Return (x, y) of the center of cell containing provided text 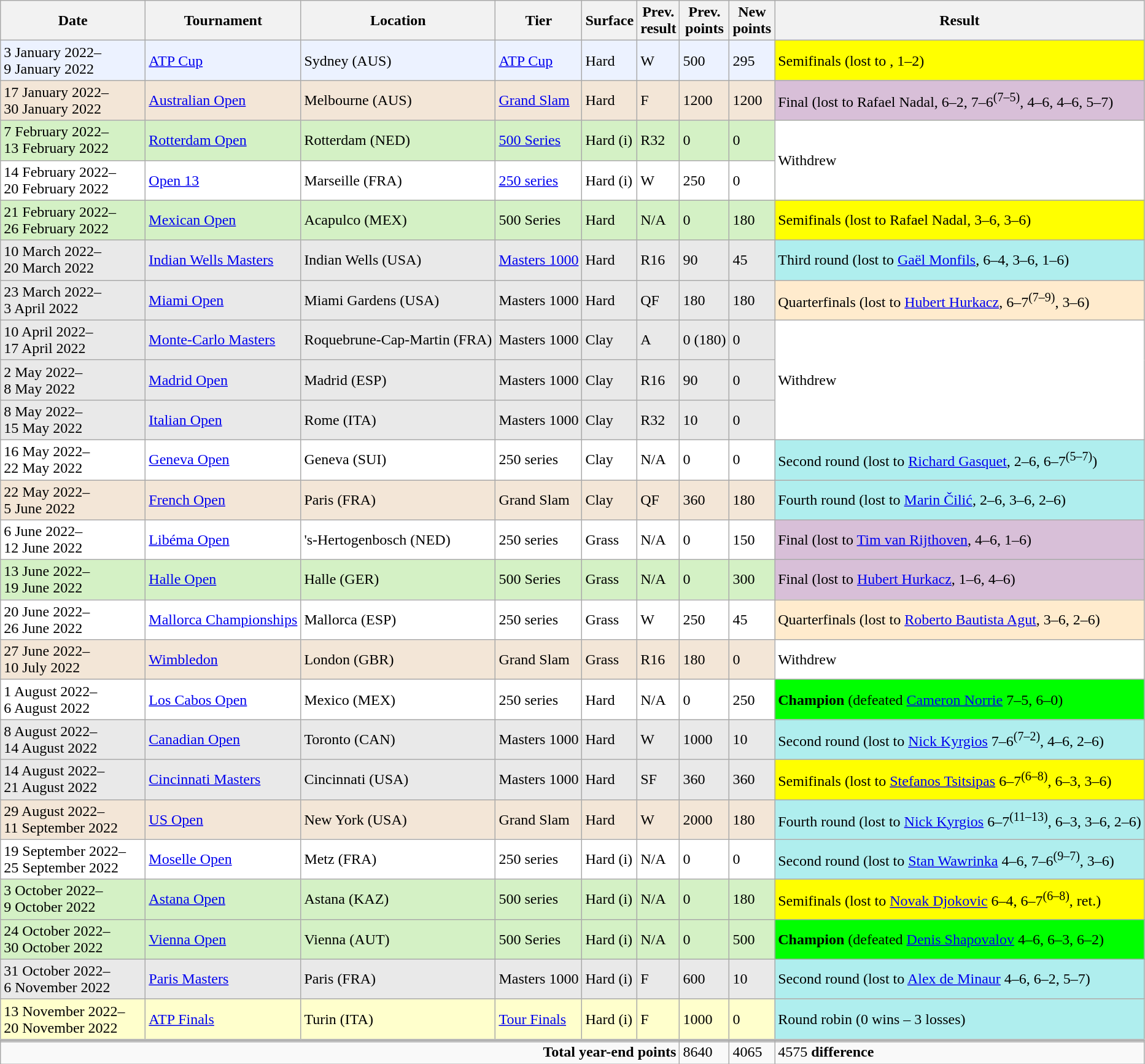
21 February 2022–26 February 2022 (73, 220)
Geneva (SUI) (398, 459)
Surface (610, 21)
3 January 2022– 9 January 2022 (73, 60)
New York (USA) (398, 819)
Miami Gardens (USA) (398, 300)
0 (180) (705, 340)
Rome (ITA) (398, 420)
Halle (GER) (398, 580)
SF (658, 780)
300 (752, 580)
Marseille (FRA) (398, 181)
Second round (lost to Stan Wawrinka 4–6, 7–6(9–7), 3–6) (960, 860)
8 August 2022–14 August 2022 (73, 739)
295 (752, 60)
Indian Wells Masters (223, 260)
Vienna Open (223, 939)
13 November 2022–20 November 2022 (73, 1019)
Final (lost to Tim van Rijthoven, 4–6, 1–6) (960, 540)
's-Hertogenbosch (NED) (398, 540)
London (GBR) (398, 659)
Madrid (ESP) (398, 379)
Newpoints (752, 21)
20 June 2022–26 June 2022 (73, 620)
Round robin (0 wins – 3 losses) (960, 1019)
Canadian Open (223, 739)
Libéma Open (223, 540)
24 October 2022–30 October 2022 (73, 939)
14 February 2022–20 February 2022 (73, 181)
Roquebrune-Cap-Martin (FRA) (398, 340)
Miami Open (223, 300)
Final (lost to Rafael Nadal, 6–2, 7–6(7–5), 4–6, 4–6, 5–7) (960, 101)
6 June 2022–12 June 2022 (73, 540)
Semifinals (lost to Novak Djokovic 6–4, 6–7(6–8), ret.) (960, 899)
Champion (defeated Denis Shapovalov 4–6, 6–3, 6–2) (960, 939)
Third round (lost to Gaël Monfils, 6–4, 3–6, 1–6) (960, 260)
Prev.points (705, 21)
4575 difference (960, 1052)
Monte-Carlo Masters (223, 340)
4065 (752, 1052)
Astana Open (223, 899)
Mexican Open (223, 220)
150 (752, 540)
Prev.result (658, 21)
Fourth round (lost to Nick Kyrgios 6–7(11–13), 6–3, 3–6, 2–6) (960, 819)
Paris Masters (223, 979)
Italian Open (223, 420)
14 August 2022–21 August 2022 (73, 780)
Mallorca (ESP) (398, 620)
17 January 2022–30 January 2022 (73, 101)
Fourth round (lost to Marin Čilić, 2–6, 3–6, 2–6) (960, 500)
Halle Open (223, 580)
Cincinnati (USA) (398, 780)
10 March 2022–20 March 2022 (73, 260)
Turin (ITA) (398, 1019)
3 October 2022–9 October 2022 (73, 899)
Semifinals (lost to Rafael Nadal, 3–6, 3–6) (960, 220)
Rotterdam Open (223, 140)
Sydney (AUS) (398, 60)
French Open (223, 500)
US Open (223, 819)
2000 (705, 819)
Final (lost to Hubert Hurkacz, 1–6, 4–6) (960, 580)
ATP Finals (223, 1019)
Semifinals (lost to , 1–2) (960, 60)
16 May 2022–22 May 2022 (73, 459)
Result (960, 21)
Metz (FRA) (398, 860)
Cincinnati Masters (223, 780)
31 October 2022–6 November 2022 (73, 979)
10 April 2022–17 April 2022 (73, 340)
Vienna (AUT) (398, 939)
Moselle Open (223, 860)
Total year-end points (340, 1052)
2 May 2022–8 May 2022 (73, 379)
600 (705, 979)
8640 (705, 1052)
Tour Finals (539, 1019)
Melbourne (AUS) (398, 101)
19 September 2022–25 September 2022 (73, 860)
Rotterdam (NED) (398, 140)
Australian Open (223, 101)
22 May 2022–5 June 2022 (73, 500)
Second round (lost to Richard Gasquet, 2–6, 6–7(5–7)) (960, 459)
Tournament (223, 21)
Champion (defeated Cameron Norrie 7–5, 6–0) (960, 700)
1 August 2022–6 August 2022 (73, 700)
Los Cabos Open (223, 700)
Toronto (CAN) (398, 739)
Second round (lost to Alex de Minaur 4–6, 6–2, 5–7) (960, 979)
A (658, 340)
Open 13 (223, 181)
Wimbledon (223, 659)
Astana (KAZ) (398, 899)
Indian Wells (USA) (398, 260)
8 May 2022–15 May 2022 (73, 420)
7 February 2022–13 February 2022 (73, 140)
Tier (539, 21)
Geneva Open (223, 459)
27 June 2022–10 July 2022 (73, 659)
Quarterfinals (lost to Roberto Bautista Agut, 3–6, 2–6) (960, 620)
Date (73, 21)
Madrid Open (223, 379)
13 June 2022–19 June 2022 (73, 580)
Mallorca Championships (223, 620)
Location (398, 21)
500 series (539, 899)
Quarterfinals (lost to Hubert Hurkacz, 6–7(7–9), 3–6) (960, 300)
Second round (lost to Nick Kyrgios 7–6(7–2), 4–6, 2–6) (960, 739)
Mexico (MEX) (398, 700)
Semifinals (lost to Stefanos Tsitsipas 6–7(6–8), 6–3, 3–6) (960, 780)
23 March 2022–3 April 2022 (73, 300)
Acapulco (MEX) (398, 220)
29 August 2022–11 September 2022 (73, 819)
